Scan for the cell matching the given text and deliver its [X, Y] coordinate at center. 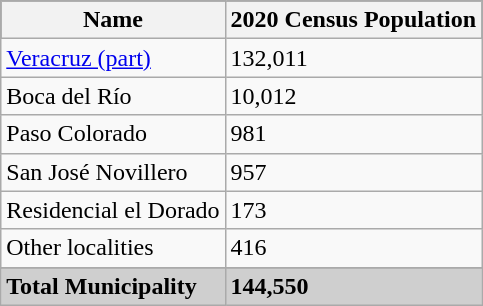
Name [113, 20]
173 [353, 210]
Boca del Río [113, 96]
Paso Colorado [113, 134]
957 [353, 172]
San José Novillero [113, 172]
Veracruz (part) [113, 58]
Other localities [113, 248]
10,012 [353, 96]
144,550 [353, 286]
2020 Census Population [353, 20]
416 [353, 248]
Total Municipality [113, 286]
Residencial el Dorado [113, 210]
981 [353, 134]
132,011 [353, 58]
